Pinpoint the cell where the given text exists, returning its [x, y] midpoint coordinate. 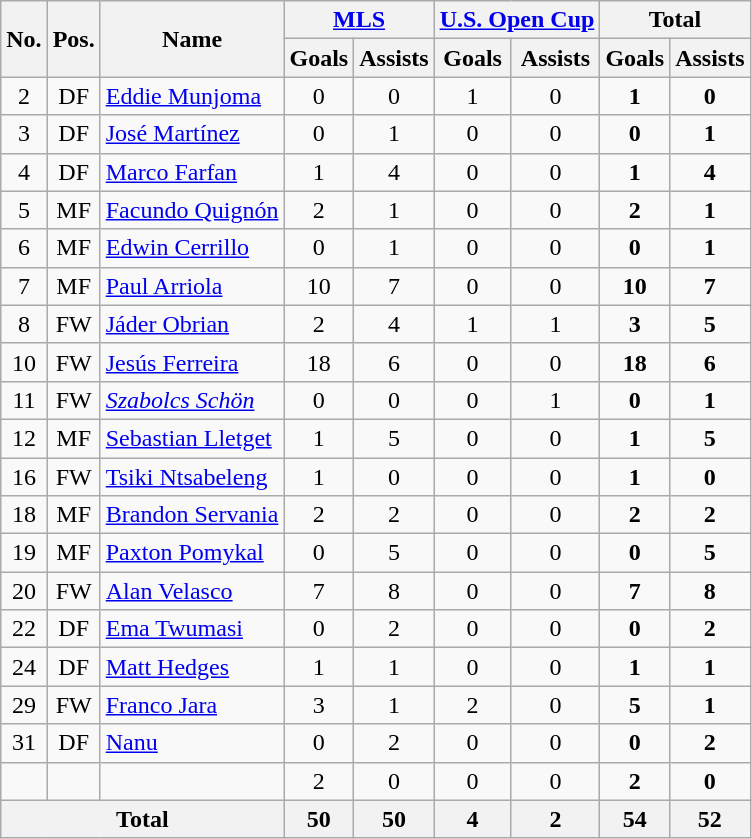
Matt Hedges [192, 667]
Tsiki Ntsabeleng [192, 477]
12 [24, 438]
Jesús Ferreira [192, 362]
Name [192, 39]
Brandon Servania [192, 515]
Alan Velasco [192, 591]
José Martínez [192, 134]
Szabolcs Schön [192, 400]
Paul Arriola [192, 286]
Facundo Quignón [192, 210]
31 [24, 743]
Marco Farfan [192, 172]
Sebastian Lletget [192, 438]
U.S. Open Cup [517, 20]
24 [24, 667]
54 [635, 819]
Ema Twumasi [192, 629]
29 [24, 705]
Jáder Obrian [192, 324]
19 [24, 553]
Pos. [74, 39]
16 [24, 477]
22 [24, 629]
Franco Jara [192, 705]
52 [710, 819]
No. [24, 39]
20 [24, 591]
Paxton Pomykal [192, 553]
Eddie Munjoma [192, 96]
Edwin Cerrillo [192, 248]
11 [24, 400]
Nanu [192, 743]
MLS [359, 20]
